Capture the cell that displays the provided text and extract its [X, Y] central coordinate. 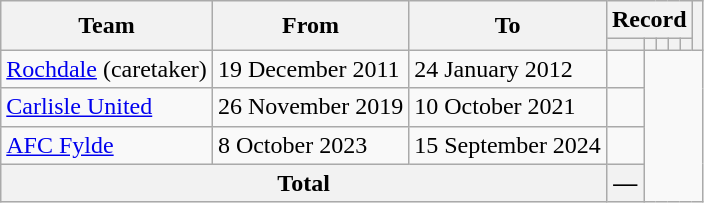
AFC Fylde [107, 145]
Rochdale (caretaker) [107, 69]
— [625, 183]
To [508, 26]
8 October 2023 [310, 145]
Team [107, 26]
From [310, 26]
24 January 2012 [508, 69]
Record [649, 20]
Total [304, 183]
26 November 2019 [310, 107]
Carlisle United [107, 107]
19 December 2011 [310, 69]
15 September 2024 [508, 145]
10 October 2021 [508, 107]
